Extract the (X, Y) coordinate from the center of the cell holding the provided text.  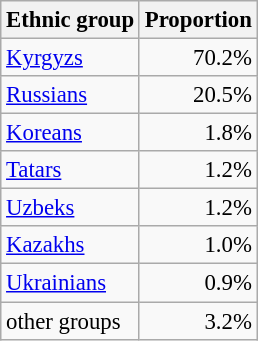
Ukrainians (70, 283)
Tatars (70, 170)
1.0% (198, 245)
20.5% (198, 95)
Proportion (198, 20)
Koreans (70, 133)
3.2% (198, 321)
Kyrgyzs (70, 58)
0.9% (198, 283)
Kazakhs (70, 245)
1.8% (198, 133)
70.2% (198, 58)
other groups (70, 321)
Ethnic group (70, 20)
Russians (70, 95)
Uzbeks (70, 208)
